Locate the cell with the specified text and output its [X, Y] center coordinate. 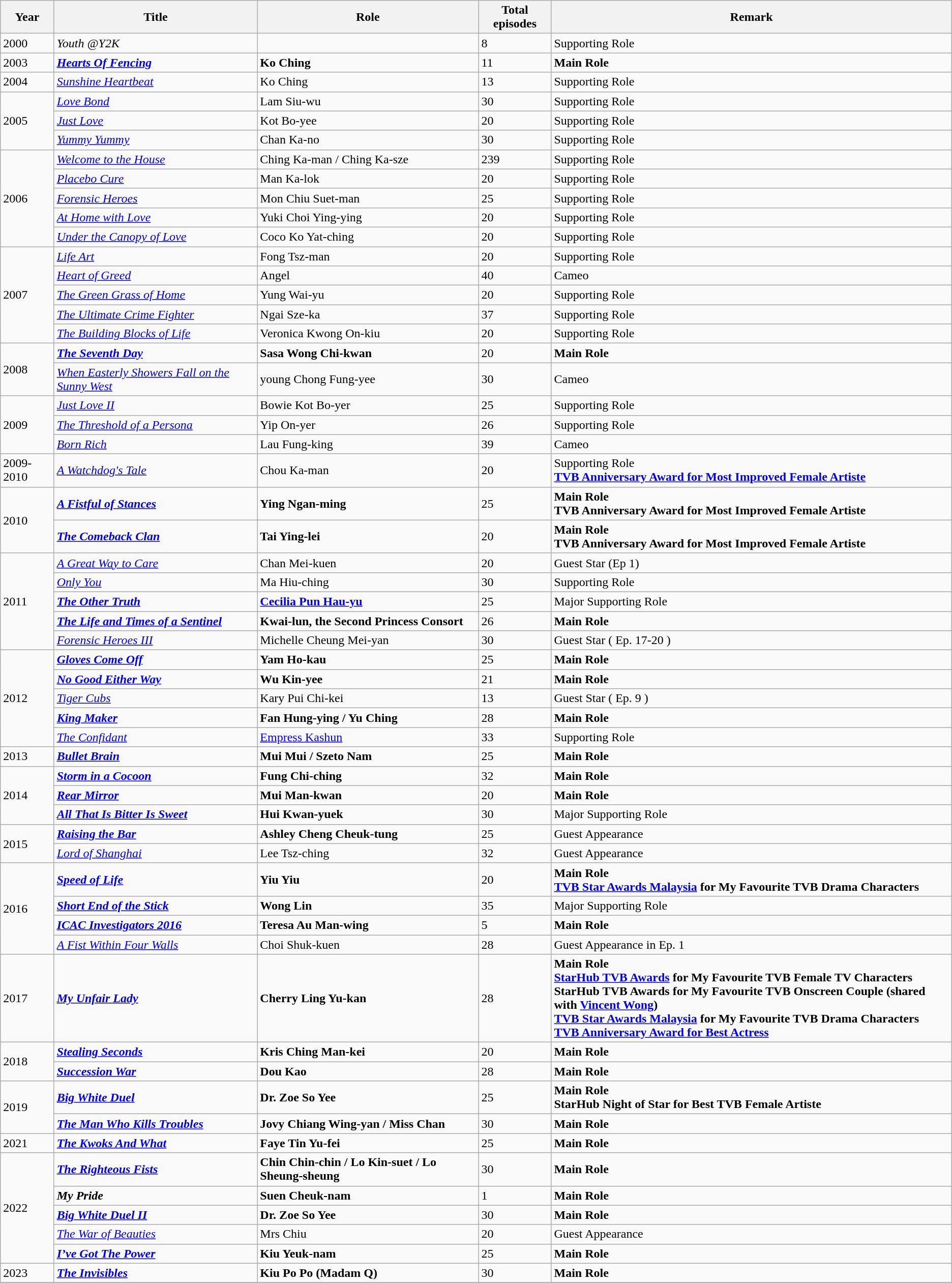
All That Is Bitter Is Sweet [156, 814]
2009 [27, 425]
Mon Chiu Suet-man [368, 198]
Kiu Po Po (Madam Q) [368, 1273]
The Seventh Day [156, 353]
Tai Ying-lei [368, 536]
Bowie Kot Bo-yer [368, 405]
2016 [27, 909]
Wu Kin-yee [368, 679]
I’ve Got The Power [156, 1253]
Angel [368, 276]
2005 [27, 121]
2008 [27, 369]
Kiu Yeuk-nam [368, 1253]
Suen Cheuk-nam [368, 1195]
Big White Duel [156, 1098]
Remark [752, 17]
Raising the Bar [156, 834]
Cecilia Pun Hau-yu [368, 601]
Short End of the Stick [156, 906]
Bullet Brain [156, 756]
At Home with Love [156, 217]
Only You [156, 582]
Tiger Cubs [156, 698]
Chou Ka-man [368, 470]
2012 [27, 698]
Teresa Au Man-wing [368, 925]
2004 [27, 82]
The Threshold of a Persona [156, 425]
The War of Beauties [156, 1234]
2019 [27, 1107]
Sunshine Heartbeat [156, 82]
Just Love II [156, 405]
The Invisibles [156, 1273]
Lam Siu-wu [368, 101]
Mui Mui / Szeto Nam [368, 756]
2006 [27, 198]
Yummy Yummy [156, 140]
2013 [27, 756]
Sasa Wong Chi-kwan [368, 353]
2011 [27, 601]
The Confidant [156, 737]
8 [515, 43]
Hui Kwan-yuek [368, 814]
Kris Ching Man-kei [368, 1052]
Welcome to the House [156, 159]
21 [515, 679]
Fong Tsz-man [368, 256]
Main Role TVB Star Awards Malaysia for My Favourite TVB Drama Characters [752, 879]
Chan Mei-kuen [368, 563]
Role [368, 17]
Cherry Ling Yu-kan [368, 998]
5 [515, 925]
The Life and Times of a Sentinel [156, 621]
Yung Wai-yu [368, 295]
2007 [27, 295]
Veronica Kwong On-kiu [368, 334]
The Other Truth [156, 601]
2022 [27, 1208]
Ying Ngan-ming [368, 504]
Ching Ka-man / Ching Ka-sze [368, 159]
Placebo Cure [156, 179]
Under the Canopy of Love [156, 237]
Fung Chi-ching [368, 776]
Coco Ko Yat-ching [368, 237]
35 [515, 906]
Heart of Greed [156, 276]
2023 [27, 1273]
2009-2010 [27, 470]
Main Role StarHub Night of Star for Best TVB Female Artiste [752, 1098]
My Unfair Lady [156, 998]
King Maker [156, 718]
Yuki Choi Ying-ying [368, 217]
The Righteous Fists [156, 1169]
The Kwoks And What [156, 1143]
Fan Hung-ying / Yu Ching [368, 718]
11 [515, 63]
A Fist Within Four Walls [156, 945]
Michelle Cheung Mei-yan [368, 640]
Rear Mirror [156, 795]
The Building Blocks of Life [156, 334]
Lord of Shanghai [156, 853]
Title [156, 17]
My Pride [156, 1195]
A Great Way to Care [156, 563]
Forensic Heroes III [156, 640]
2018 [27, 1062]
Gloves Come Off [156, 660]
Chan Ka-no [368, 140]
Wong Lin [368, 906]
Supporting Role TVB Anniversary Award for Most Improved Female Artiste [752, 470]
39 [515, 444]
A Watchdog's Tale [156, 470]
The Green Grass of Home [156, 295]
Big White Duel II [156, 1215]
2021 [27, 1143]
A Fistful of Stances [156, 504]
Guest Star ( Ep. 9 ) [752, 698]
Jovy Chiang Wing-yan / Miss Chan [368, 1124]
37 [515, 314]
Yiu Yiu [368, 879]
Ngai Sze-ka [368, 314]
Ma Hiu-ching [368, 582]
2014 [27, 795]
No Good Either Way [156, 679]
Kary Pui Chi-kei [368, 698]
239 [515, 159]
Love Bond [156, 101]
2010 [27, 520]
Stealing Seconds [156, 1052]
Yip On-yer [368, 425]
The Comeback Clan [156, 536]
Just Love [156, 121]
Yam Ho-kau [368, 660]
Mrs Chiu [368, 1234]
ICAC Investigators 2016 [156, 925]
2015 [27, 843]
Forensic Heroes [156, 198]
Guest Star (Ep 1) [752, 563]
2017 [27, 998]
33 [515, 737]
Man Ka-lok [368, 179]
Life Art [156, 256]
The Man Who Kills Troubles [156, 1124]
Storm in a Cocoon [156, 776]
Dou Kao [368, 1071]
young Chong Fung-yee [368, 380]
When Easterly Showers Fall on the Sunny West [156, 380]
Youth @Y2K [156, 43]
Year [27, 17]
Chin Chin-chin / Lo Kin-suet / Lo Sheung-sheung [368, 1169]
Succession War [156, 1071]
Choi Shuk-kuen [368, 945]
Faye Tin Yu-fei [368, 1143]
40 [515, 276]
2003 [27, 63]
Lee Tsz-ching [368, 853]
Lau Fung-king [368, 444]
Total episodes [515, 17]
1 [515, 1195]
Mui Man-kwan [368, 795]
Kwai-lun, the Second Princess Consort [368, 621]
Kot Bo-yee [368, 121]
Hearts Of Fencing [156, 63]
Guest Appearance in Ep. 1 [752, 945]
Guest Star ( Ep. 17-20 ) [752, 640]
Speed of Life [156, 879]
Born Rich [156, 444]
2000 [27, 43]
Ashley Cheng Cheuk-tung [368, 834]
The Ultimate Crime Fighter [156, 314]
Empress Kashun [368, 737]
